Locate the cell with the specified text and output its [x, y] center coordinate. 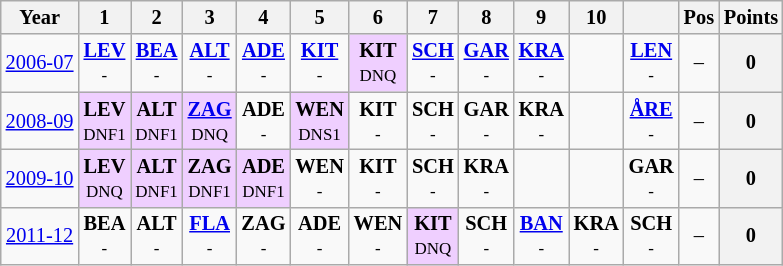
ZAGDNQ [210, 121]
LEV- [104, 63]
ZAG- [264, 236]
2006-07 [40, 63]
FLA- [210, 236]
BAN- [542, 236]
3 [210, 17]
5 [319, 17]
2011-12 [40, 236]
LEN- [652, 63]
2 [157, 17]
LEVDNF1 [104, 121]
2009-10 [40, 178]
ÅRE- [652, 121]
4 [264, 17]
WENDNS1 [319, 121]
6 [378, 17]
LEVDNQ [104, 178]
9 [542, 17]
ADEDNF1 [264, 178]
2008-09 [40, 121]
7 [433, 17]
10 [596, 17]
ZAGDNF1 [210, 178]
Pos [699, 17]
1 [104, 17]
Points [751, 17]
Year [40, 17]
8 [486, 17]
